For the text-containing cell, return its midpoint in [x, y] coordinate format. 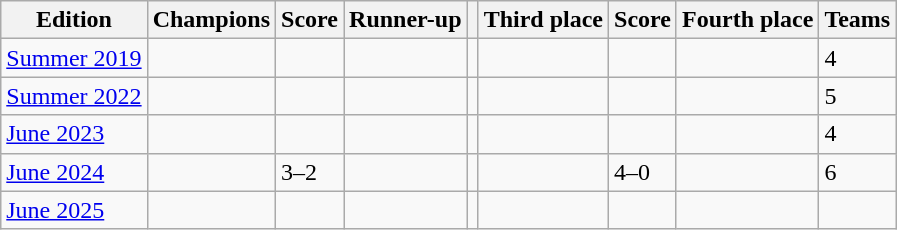
6 [858, 172]
Edition [74, 20]
Summer 2019 [74, 58]
June 2024 [74, 172]
3–2 [310, 172]
5 [858, 96]
Fourth place [747, 20]
Third place [543, 20]
Teams [858, 20]
Runner-up [406, 20]
Champions [211, 20]
4–0 [643, 172]
June 2025 [74, 210]
Summer 2022 [74, 96]
June 2023 [74, 134]
